For the text-containing cell, return its midpoint in (x, y) coordinate format. 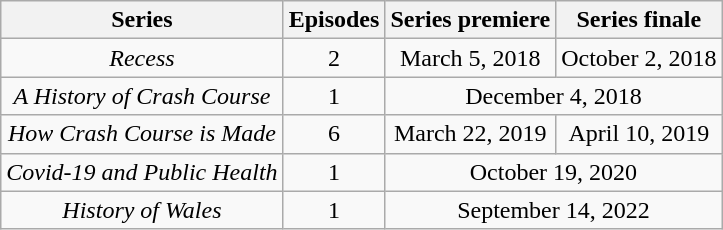
Series (142, 20)
A History of Crash Course (142, 96)
Episodes (334, 20)
December 4, 2018 (554, 96)
Series premiere (470, 20)
September 14, 2022 (554, 210)
October 2, 2018 (639, 58)
History of Wales (142, 210)
How Crash Course is Made (142, 134)
2 (334, 58)
Recess (142, 58)
6 (334, 134)
October 19, 2020 (554, 172)
Covid-19 and Public Health (142, 172)
Series finale (639, 20)
March 22, 2019 (470, 134)
March 5, 2018 (470, 58)
April 10, 2019 (639, 134)
